Identify which cell holds the provided text, then report its [X, Y] central coordinate. 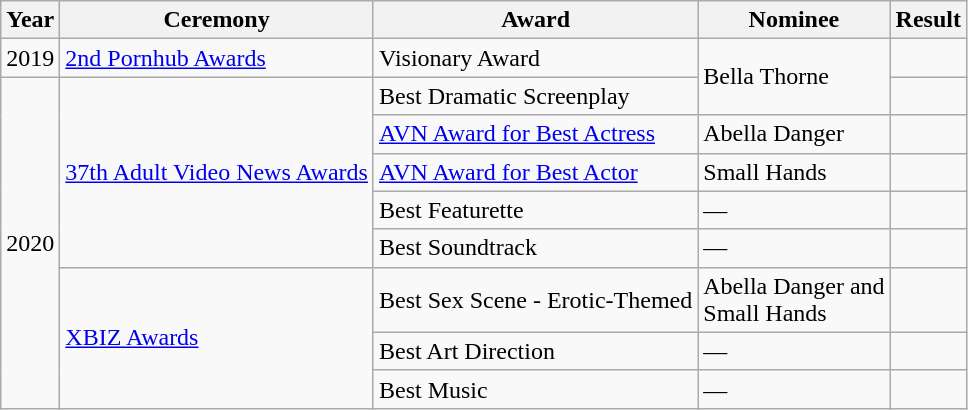
Best Featurette [535, 210]
Abella Danger [794, 134]
Visionary Award [535, 58]
37th Adult Video News Awards [217, 172]
Bella Thorne [794, 77]
2020 [30, 243]
Best Art Direction [535, 351]
AVN Award for Best Actor [535, 172]
Ceremony [217, 20]
Small Hands [794, 172]
Best Soundtrack [535, 248]
Year [30, 20]
Result [928, 20]
AVN Award for Best Actress [535, 134]
2019 [30, 58]
2nd Pornhub Awards [217, 58]
Best Sex Scene - Erotic-Themed [535, 300]
Nominee [794, 20]
XBIZ Awards [217, 338]
Best Dramatic Screenplay [535, 96]
Abella Danger andSmall Hands [794, 300]
Award [535, 20]
Best Music [535, 389]
